Determine the [x, y] coordinate at the center of the cell enclosing the given text.  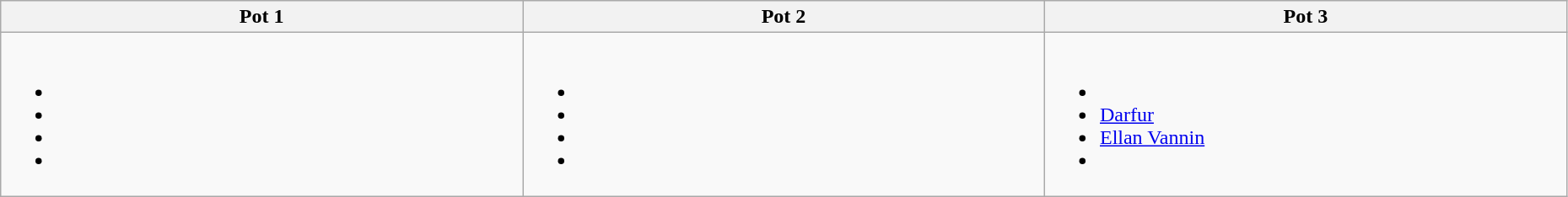
Pot 1 [261, 17]
Darfur Ellan Vannin [1306, 114]
Pot 3 [1306, 17]
Pot 2 [784, 17]
